Return [x, y] of the center of cell containing provided text 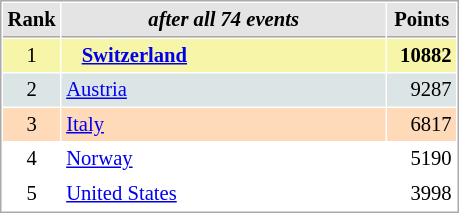
6817 [422, 124]
Points [422, 20]
Rank [32, 20]
Italy [224, 124]
3998 [422, 194]
after all 74 events [224, 20]
9287 [422, 90]
10882 [422, 56]
5 [32, 194]
3 [32, 124]
Austria [224, 90]
Switzerland [224, 56]
5190 [422, 158]
1 [32, 56]
United States [224, 194]
Norway [224, 158]
4 [32, 158]
2 [32, 90]
